From the cell containing the given text, extract its center point as (x, y) coordinate. 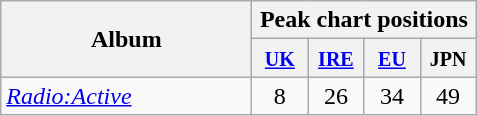
Album (126, 39)
JPN (448, 58)
8 (280, 96)
UK (280, 58)
49 (448, 96)
34 (392, 96)
26 (336, 96)
IRE (336, 58)
Radio:Active (126, 96)
EU (392, 58)
Peak chart positions (364, 20)
